Find where the given text appears and provide that cell's center as [x, y] coordinate. 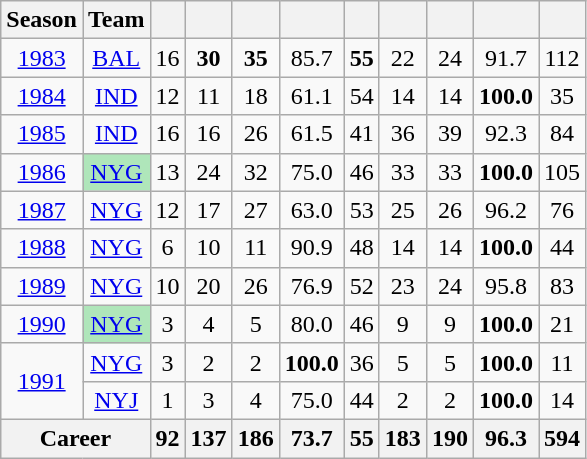
83 [562, 286]
1987 [42, 210]
1 [168, 400]
73.7 [312, 438]
NYJ [116, 400]
53 [362, 210]
Team [116, 20]
61.5 [312, 134]
22 [402, 58]
13 [168, 172]
18 [256, 96]
91.7 [506, 58]
39 [450, 134]
Season [42, 20]
186 [256, 438]
30 [208, 58]
21 [562, 324]
1988 [42, 248]
183 [402, 438]
80.0 [312, 324]
594 [562, 438]
90.9 [312, 248]
27 [256, 210]
1986 [42, 172]
96.2 [506, 210]
54 [362, 96]
96.3 [506, 438]
85.7 [312, 58]
84 [562, 134]
137 [208, 438]
1990 [42, 324]
6 [168, 248]
1984 [42, 96]
76.9 [312, 286]
23 [402, 286]
41 [362, 134]
92 [168, 438]
92.3 [506, 134]
1985 [42, 134]
48 [362, 248]
95.8 [506, 286]
BAL [116, 58]
63.0 [312, 210]
32 [256, 172]
20 [208, 286]
17 [208, 210]
1983 [42, 58]
Career [76, 438]
1989 [42, 286]
1991 [42, 381]
105 [562, 172]
61.1 [312, 96]
76 [562, 210]
52 [362, 286]
190 [450, 438]
112 [562, 58]
25 [402, 210]
